Return the [X, Y] coordinate for the center point of the cell that contains the specified text.  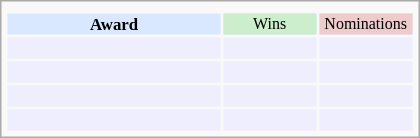
Wins [270, 24]
Award [114, 24]
Nominations [366, 24]
